From the cell containing the given text, extract its center point as [X, Y] coordinate. 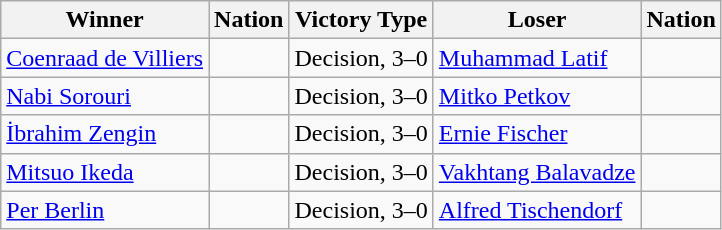
Alfred Tischendorf [537, 210]
Mitsuo Ikeda [105, 172]
Ernie Fischer [537, 134]
Muhammad Latif [537, 58]
Winner [105, 20]
İbrahim Zengin [105, 134]
Nabi Sorouri [105, 96]
Per Berlin [105, 210]
Loser [537, 20]
Vakhtang Balavadze [537, 172]
Mitko Petkov [537, 96]
Victory Type [361, 20]
Coenraad de Villiers [105, 58]
